Extract the (x, y) coordinate from the center of the cell holding the provided text.  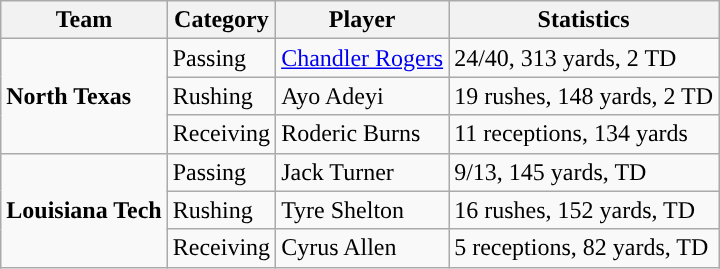
Tyre Shelton (362, 210)
Team (84, 20)
Player (362, 20)
11 receptions, 134 yards (584, 134)
North Texas (84, 96)
Statistics (584, 20)
Category (221, 20)
24/40, 313 yards, 2 TD (584, 58)
Ayo Adeyi (362, 96)
5 receptions, 82 yards, TD (584, 248)
Jack Turner (362, 172)
Cyrus Allen (362, 248)
19 rushes, 148 yards, 2 TD (584, 96)
Chandler Rogers (362, 58)
16 rushes, 152 yards, TD (584, 210)
Roderic Burns (362, 134)
Louisiana Tech (84, 210)
9/13, 145 yards, TD (584, 172)
